Capture the cell that displays the provided text and extract its [x, y] central coordinate. 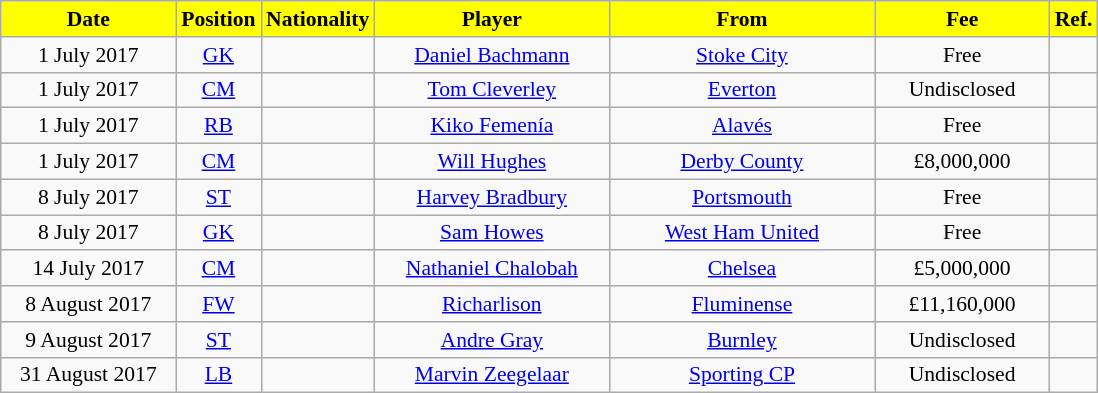
Stoke City [742, 55]
£8,000,000 [962, 162]
Kiko Femenía [492, 126]
Chelsea [742, 269]
£5,000,000 [962, 269]
Ref. [1074, 19]
West Ham United [742, 233]
£11,160,000 [962, 304]
Player [492, 19]
Date [88, 19]
Burnley [742, 340]
14 July 2017 [88, 269]
RB [218, 126]
From [742, 19]
Marvin Zeegelaar [492, 375]
Andre Gray [492, 340]
9 August 2017 [88, 340]
Tom Cleverley [492, 90]
Daniel Bachmann [492, 55]
Everton [742, 90]
Position [218, 19]
Fee [962, 19]
Nationality [318, 19]
Will Hughes [492, 162]
31 August 2017 [88, 375]
LB [218, 375]
FW [218, 304]
Sam Howes [492, 233]
8 August 2017 [88, 304]
Derby County [742, 162]
Harvey Bradbury [492, 197]
Portsmouth [742, 197]
Nathaniel Chalobah [492, 269]
Sporting CP [742, 375]
Richarlison [492, 304]
Fluminense [742, 304]
Alavés [742, 126]
